Determine the [x, y] coordinate at the center of the cell enclosing the given text.  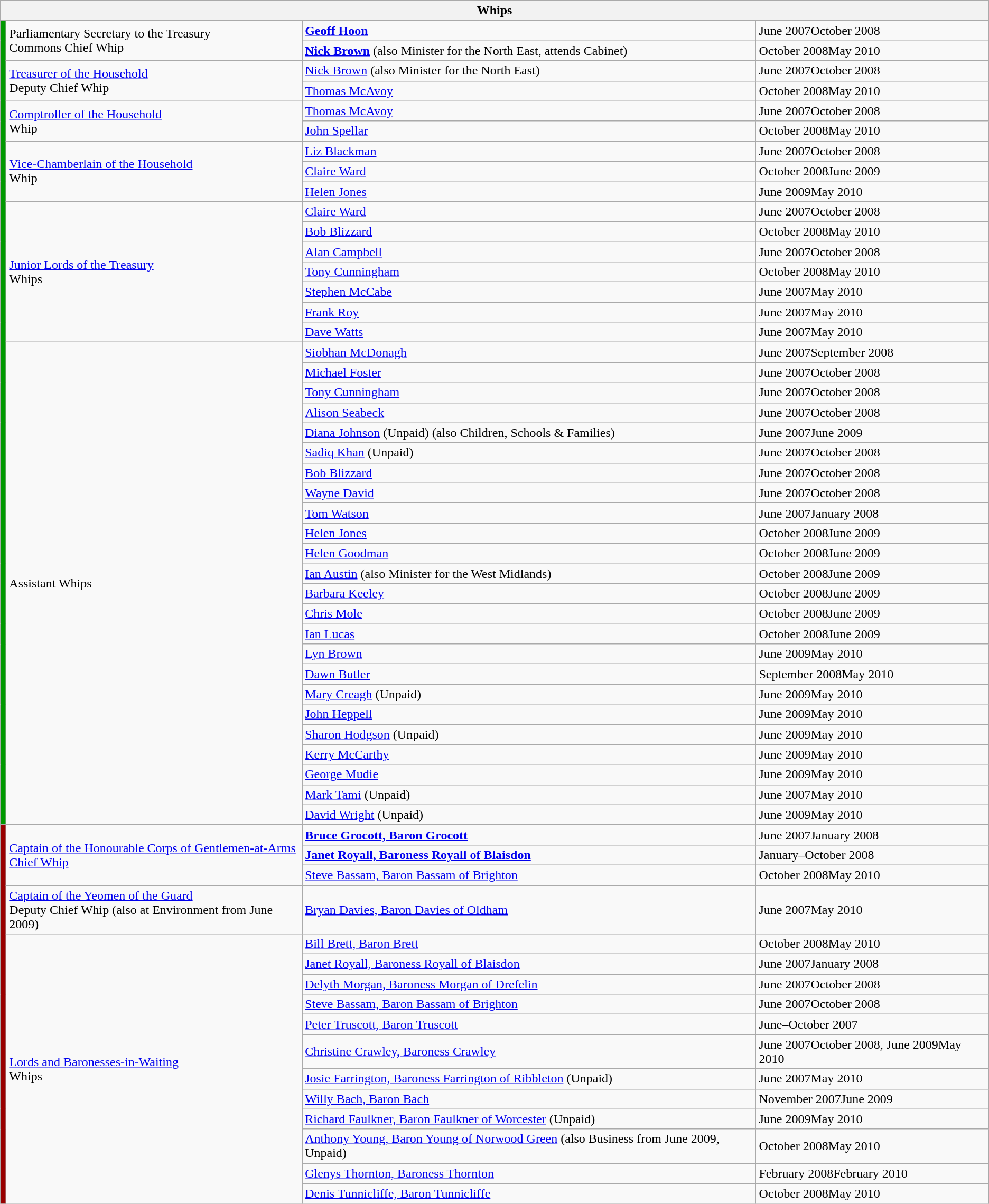
Ian Lucas [529, 634]
Peter Truscott, Baron Truscott [529, 1024]
Willy Bach, Baron Bach [529, 1099]
Liz Blackman [529, 151]
Kerry McCarthy [529, 754]
John Spellar [529, 131]
June 2007October 2008, June 2009May 2010 [872, 1051]
February 2008February 2010 [872, 1173]
Glenys Thornton, Baroness Thornton [529, 1173]
Barbara Keeley [529, 594]
Treasurer of the HouseholdDeputy Chief Whip [154, 81]
Anthony Young, Baron Young of Norwood Green (also Business from June 2009, Unpaid) [529, 1146]
Delyth Morgan, Baroness Morgan of Drefelin [529, 984]
Tom Watson [529, 513]
June–October 2007 [872, 1024]
Ian Austin (also Minister for the West Midlands) [529, 573]
Captain of the Honourable Corps of Gentlemen-at-ArmsChief Whip [154, 855]
Alison Seabeck [529, 413]
Assistant Whips [154, 584]
Nick Brown (also Minister for the North East, attends Cabinet) [529, 51]
Siobhan McDonagh [529, 352]
Captain of the Yeomen of the GuardDeputy Chief Whip (also at Environment from June 2009) [154, 910]
Bill Brett, Baron Brett [529, 944]
Whips [494, 11]
Frank Roy [529, 312]
Dave Watts [529, 332]
Richard Faulkner, Baron Faulkner of Worcester (Unpaid) [529, 1119]
November 2007June 2009 [872, 1099]
George Mudie [529, 774]
Dawn Butler [529, 674]
Sadiq Khan (Unpaid) [529, 453]
Helen Goodman [529, 553]
January–October 2008 [872, 855]
Christine Crawley, Baroness Crawley [529, 1051]
Wayne David [529, 493]
Comptroller of the HouseholdWhip [154, 121]
Parliamentary Secretary to the TreasuryCommons Chief Whip [154, 41]
Bryan Davies, Baron Davies of Oldham [529, 910]
June 2007September 2008 [872, 352]
Lyn Brown [529, 654]
Junior Lords of the TreasuryWhips [154, 272]
Sharon Hodgson (Unpaid) [529, 734]
John Heppell [529, 714]
September 2008May 2010 [872, 674]
Lords and Baronesses-in-WaitingWhips [154, 1069]
Mark Tami (Unpaid) [529, 795]
June 2007June 2009 [872, 433]
Vice-Chamberlain of the HouseholdWhip [154, 171]
Stephen McCabe [529, 292]
Michael Foster [529, 372]
Chris Mole [529, 614]
Denis Tunnicliffe, Baron Tunnicliffe [529, 1193]
Geoff Hoon [529, 31]
Nick Brown (also Minister for the North East) [529, 71]
Bruce Grocott, Baron Grocott [529, 835]
Diana Johnson (Unpaid) (also Children, Schools & Families) [529, 433]
Alan Campbell [529, 252]
Josie Farrington, Baroness Farrington of Ribbleton (Unpaid) [529, 1079]
Mary Creagh (Unpaid) [529, 694]
David Wright (Unpaid) [529, 815]
